Return [x, y] of the center of cell containing provided text 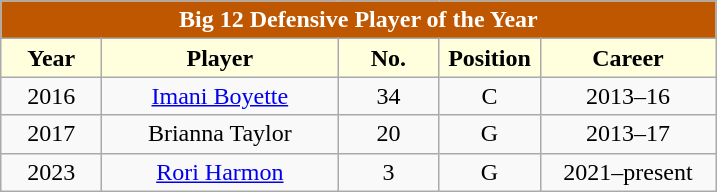
Rori Harmon [220, 172]
3 [388, 172]
2013–17 [628, 134]
2017 [52, 134]
2021–present [628, 172]
20 [388, 134]
Career [628, 58]
Player [220, 58]
Position [490, 58]
Imani Boyette [220, 96]
34 [388, 96]
2023 [52, 172]
C [490, 96]
Brianna Taylor [220, 134]
Year [52, 58]
No. [388, 58]
Big 12 Defensive Player of the Year [358, 20]
2013–16 [628, 96]
2016 [52, 96]
